Find where the given text appears and provide that cell's center as [x, y] coordinate. 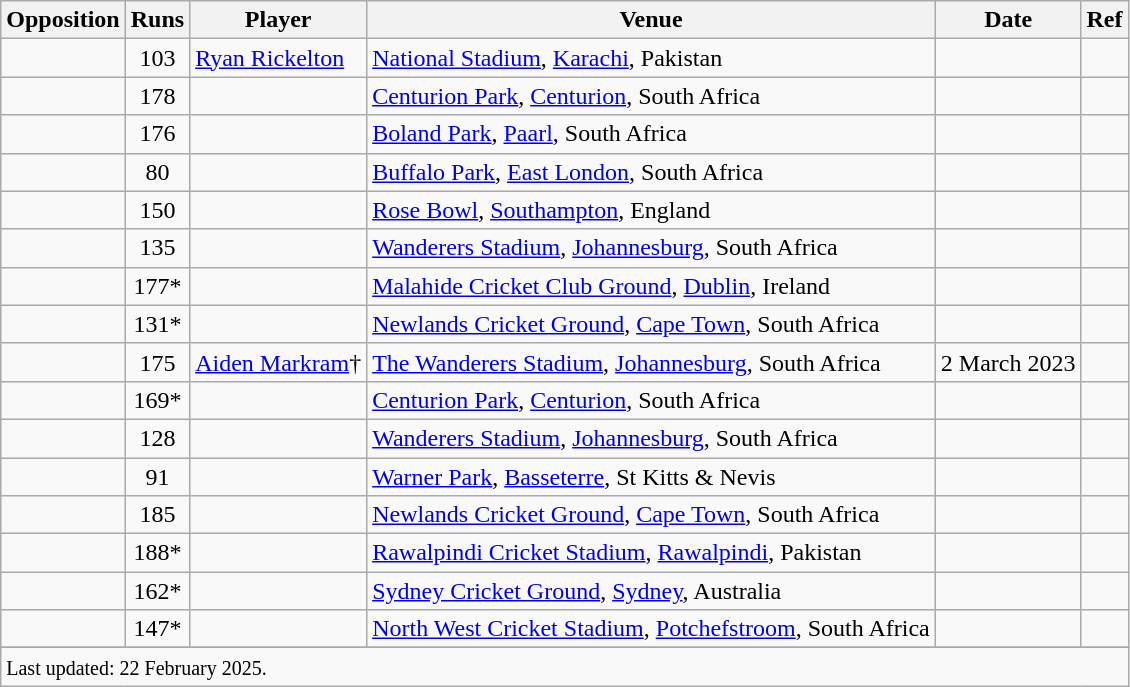
185 [157, 515]
150 [157, 210]
Boland Park, Paarl, South Africa [652, 134]
Ryan Rickelton [278, 58]
National Stadium, Karachi, Pakistan [652, 58]
175 [157, 362]
Player [278, 20]
Warner Park, Basseterre, St Kitts & Nevis [652, 477]
Buffalo Park, East London, South Africa [652, 172]
176 [157, 134]
North West Cricket Stadium, Potchefstroom, South Africa [652, 629]
2 March 2023 [1008, 362]
177* [157, 286]
Rose Bowl, Southampton, England [652, 210]
162* [157, 591]
103 [157, 58]
Last updated: 22 February 2025. [564, 667]
135 [157, 248]
Runs [157, 20]
169* [157, 400]
178 [157, 96]
The Wanderers Stadium, Johannesburg, South Africa [652, 362]
Malahide Cricket Club Ground, Dublin, Ireland [652, 286]
131* [157, 324]
Venue [652, 20]
147* [157, 629]
128 [157, 438]
80 [157, 172]
Rawalpindi Cricket Stadium, Rawalpindi, Pakistan [652, 553]
Opposition [63, 20]
188* [157, 553]
Aiden Markram† [278, 362]
91 [157, 477]
Ref [1104, 20]
Date [1008, 20]
Sydney Cricket Ground, Sydney, Australia [652, 591]
